Provide the (x, y) coordinate of the cell's center where the given text is located.  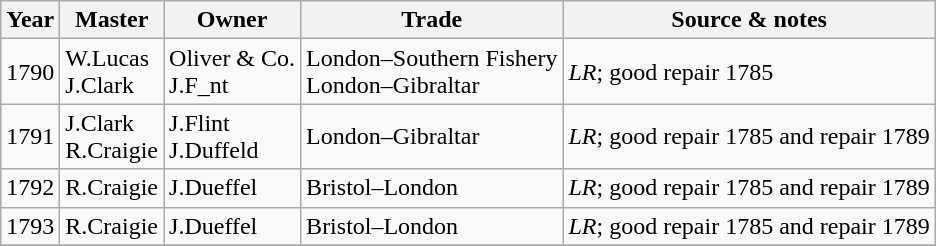
1790 (30, 72)
Owner (232, 20)
Trade (432, 20)
Source & notes (749, 20)
1791 (30, 136)
1793 (30, 226)
London–Southern FisheryLondon–Gibraltar (432, 72)
Oliver & Co.J.F_nt (232, 72)
Year (30, 20)
LR; good repair 1785 (749, 72)
W.LucasJ.Clark (112, 72)
1792 (30, 188)
J.ClarkR.Craigie (112, 136)
Master (112, 20)
J.FlintJ.Duffeld (232, 136)
London–Gibraltar (432, 136)
